Return (X, Y) of the center of cell containing provided text 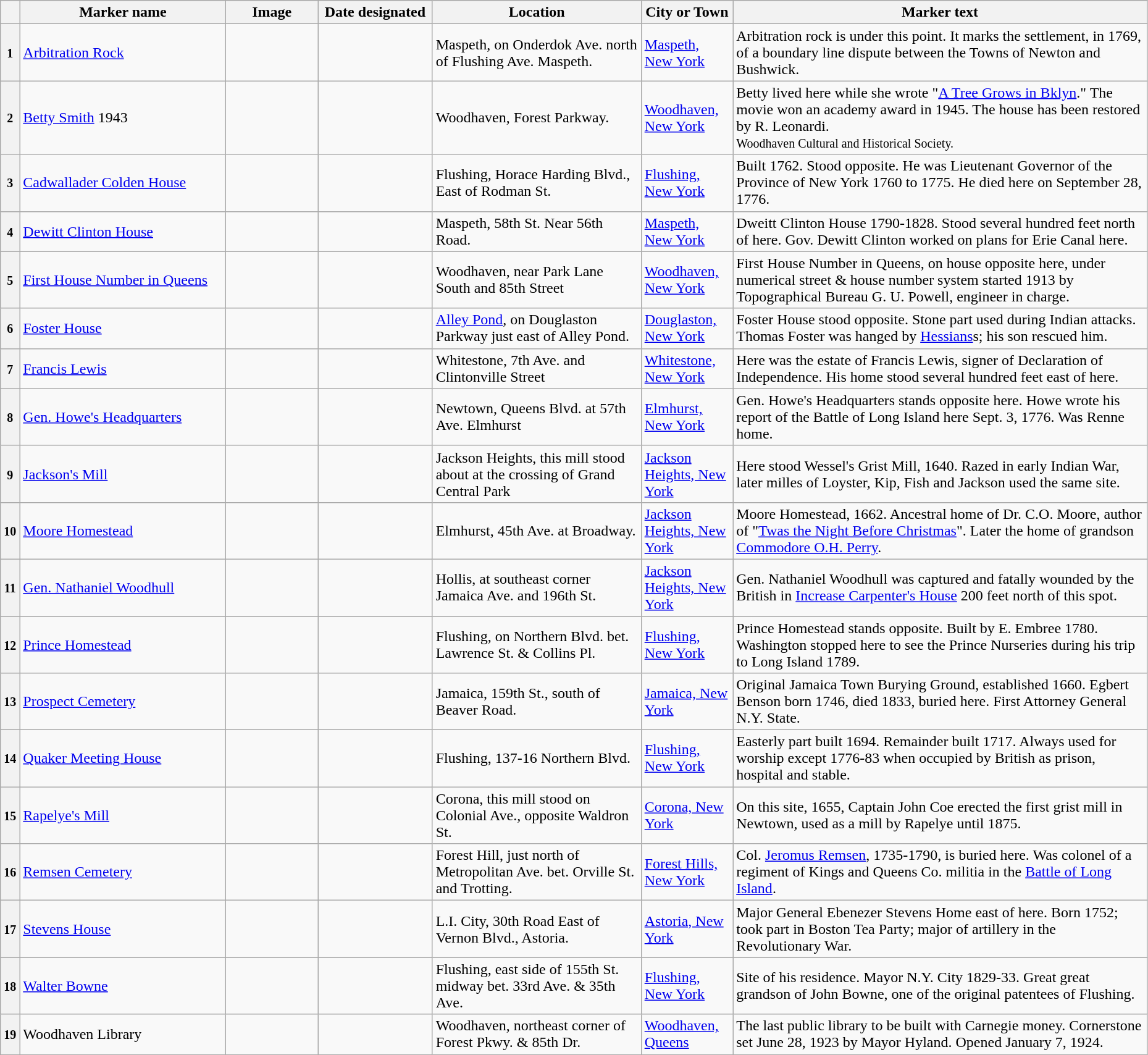
Dewitt Clinton House (123, 231)
Woodhaven, Queens (687, 1034)
4 (10, 231)
Flushing, 137-16 Northern Blvd. (537, 759)
Jackson Heights, this mill stood about at the crossing of Grand Central Park (537, 474)
Site of his residence. Mayor N.Y. City 1829-33. Great great grandson of John Bowne, one of the original patentees of Flushing. (940, 986)
10 (10, 531)
Elmhurst, 45th Ave. at Broadway. (537, 531)
Douglaston, New York (687, 329)
Original Jamaica Town Burying Ground, established 1660. Egbert Benson born 1746, died 1833, buried here. First Attorney General N.Y. State. (940, 702)
14 (10, 759)
Foster House stood opposite. Stone part used during Indian attacks. Thomas Foster was hanged by Hessianss; his son rescued him. (940, 329)
Foster House (123, 329)
19 (10, 1034)
Woodhaven, near Park Lane South and 85th Street (537, 280)
Location (537, 12)
Gen. Nathaniel Woodhull was captured and fatally wounded by the British in Increase Carpenter's House 200 feet north of this spot. (940, 587)
Corona, New York (687, 815)
Woodhaven, northeast corner of Forest Pkwy. & 85th Dr. (537, 1034)
The last public library to be built with Carnegie money. Cornerstone set June 28, 1923 by Mayor Hyland. Opened January 7, 1924. (940, 1034)
Maspeth, on Onderdok Ave. north of Flushing Ave. Maspeth. (537, 53)
Newtown, Queens Blvd. at 57th Ave. Elmhurst (537, 417)
Prince Homestead (123, 645)
Gen. Howe's Headquarters (123, 417)
Gen. Nathaniel Woodhull (123, 587)
2 (10, 117)
Built 1762. Stood opposite. He was Lieutenant Governor of the Province of New York 1760 to 1775. He died here on September 28, 1776. (940, 183)
Walter Bowne (123, 986)
Arbitration Rock (123, 53)
7 (10, 368)
Jamaica, New York (687, 702)
15 (10, 815)
Woodhaven Library (123, 1034)
Quaker Meeting House (123, 759)
Maspeth, 58th St. Near 56th Road. (537, 231)
City or Town (687, 12)
5 (10, 280)
Here stood Wessel's Grist Mill, 1640. Razed in early Indian War, later milles of Loyster, Kip, Fish and Jackson used the same site. (940, 474)
Elmhurst, New York (687, 417)
Date designated (375, 12)
12 (10, 645)
8 (10, 417)
Marker text (940, 12)
Alley Pond, on Douglaston Parkway just east of Alley Pond. (537, 329)
Betty Smith 1943 (123, 117)
Marker name (123, 12)
Forest Hills, New York (687, 872)
11 (10, 587)
Whitestone, New York (687, 368)
Easterly part built 1694. Remainder built 1717. Always used for worship except 1776-83 when occupied by British as prison, hospital and stable. (940, 759)
Major General Ebenezer Stevens Home east of here. Born 1752; took part in Boston Tea Party; major of artillery in the Revolutionary War. (940, 929)
6 (10, 329)
Flushing, on Northern Blvd. bet. Lawrence St. & Collins Pl. (537, 645)
17 (10, 929)
Forest Hill, just north of Metropolitan Ave. bet. Orville St. and Trotting. (537, 872)
Image (272, 12)
Stevens House (123, 929)
Arbitration rock is under this point. It marks the settlement, in 1769, of a boundary line dispute between the Towns of Newton and Bushwick. (940, 53)
Col. Jeromus Remsen, 1735-1790, is buried here. Was colonel of a regiment of Kings and Queens Co. militia in the Battle of Long Island. (940, 872)
Rapelye's Mill (123, 815)
13 (10, 702)
1 (10, 53)
Prince Homestead stands opposite. Built by E. Embree 1780. Washington stopped here to see the Prince Nurseries during his trip to Long Island 1789. (940, 645)
Astoria, New York (687, 929)
Francis Lewis (123, 368)
9 (10, 474)
First House Number in Queens (123, 280)
Remsen Cemetery (123, 872)
Here was the estate of Francis Lewis, signer of Declaration of Independence. His home stood several hundred feet east of here. (940, 368)
16 (10, 872)
Jackson's Mill (123, 474)
Woodhaven, Forest Parkway. (537, 117)
Dweitt Clinton House 1790-1828. Stood several hundred feet north of here. Gov. Dewitt Clinton worked on plans for Erie Canal here. (940, 231)
18 (10, 986)
Corona, this mill stood on Colonial Ave., opposite Waldron St. (537, 815)
Flushing, Horace Harding Blvd., East of Rodman St. (537, 183)
Jamaica, 159th St., south of Beaver Road. (537, 702)
3 (10, 183)
Moore Homestead (123, 531)
Prospect Cemetery (123, 702)
Flushing, east side of 155th St. midway bet. 33rd Ave. & 35th Ave. (537, 986)
L.I. City, 30th Road East of Vernon Blvd., Astoria. (537, 929)
Whitestone, 7th Ave. and Clintonville Street (537, 368)
On this site, 1655, Captain John Coe erected the first grist mill in Newtown, used as a mill by Rapelye until 1875. (940, 815)
Hollis, at southeast corner Jamaica Ave. and 196th St. (537, 587)
Gen. Howe's Headquarters stands opposite here. Howe wrote his report of the Battle of Long Island here Sept. 3, 1776. Was Renne home. (940, 417)
Cadwallader Colden House (123, 183)
